Provide the (X, Y) coordinate of the cell's center where the given text is located.  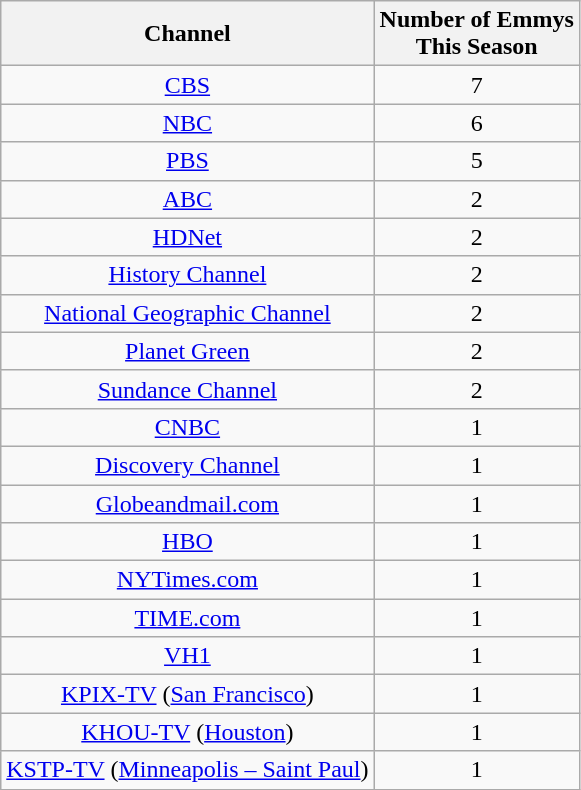
KSTP-TV (Minneapolis – Saint Paul) (188, 770)
KHOU-TV (Houston) (188, 732)
PBS (188, 161)
6 (476, 123)
5 (476, 161)
Sundance Channel (188, 389)
Channel (188, 34)
CNBC (188, 427)
Number of Emmys This Season (476, 34)
NYTimes.com (188, 580)
HBO (188, 542)
TIME.com (188, 618)
ABC (188, 199)
KPIX-TV (San Francisco) (188, 694)
HDNet (188, 237)
Globeandmail.com (188, 503)
CBS (188, 85)
National Geographic Channel (188, 313)
Discovery Channel (188, 465)
Planet Green (188, 351)
7 (476, 85)
History Channel (188, 275)
NBC (188, 123)
VH1 (188, 656)
